Pinpoint the cell where the given text exists, returning its [x, y] midpoint coordinate. 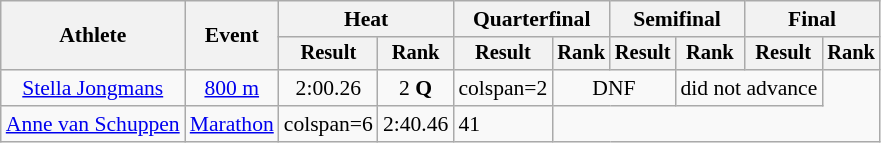
Final [812, 19]
2:00.26 [328, 88]
Anne van Schuppen [93, 124]
colspan=2 [502, 88]
Event [232, 36]
2 Q [416, 88]
800 m [232, 88]
41 [502, 124]
did not advance [748, 88]
DNF [614, 88]
2:40.46 [416, 124]
Quarterfinal [532, 19]
Stella Jongmans [93, 88]
colspan=6 [328, 124]
Athlete [93, 36]
Semifinal [677, 19]
Marathon [232, 124]
Heat [366, 19]
